Output the [X, Y] coordinate of the center of the cell containing the given text.  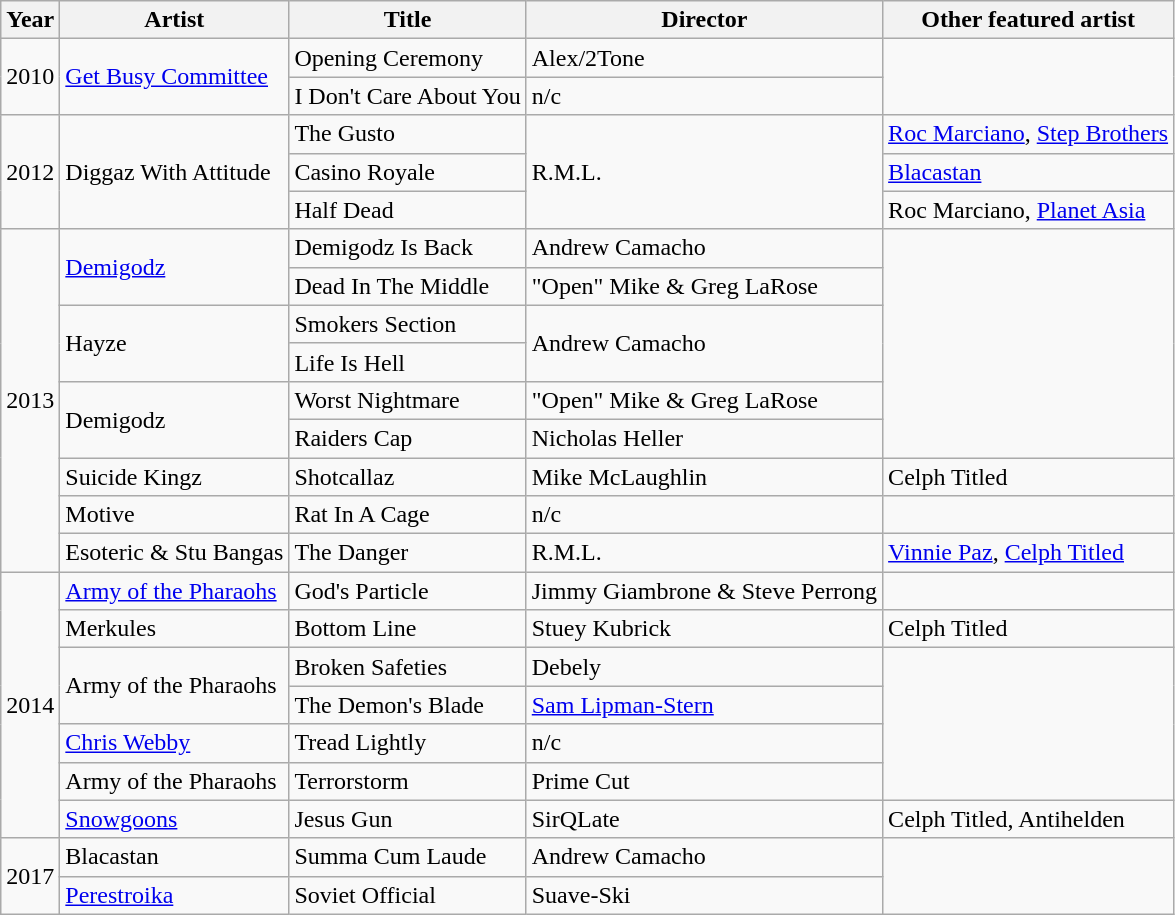
Diggaz With Attitude [174, 172]
Title [408, 20]
Celph Titled, Antihelden [1028, 819]
Soviet Official [408, 895]
The Demon's Blade [408, 705]
Suave-Ski [704, 895]
Suicide Kingz [174, 477]
Prime Cut [704, 781]
Opening Ceremony [408, 58]
Rat In A Cage [408, 515]
Broken Safeties [408, 667]
Half Dead [408, 210]
Year [30, 20]
2014 [30, 705]
Raiders Cap [408, 438]
Motive [174, 515]
Demigodz Is Back [408, 248]
Director [704, 20]
Snowgoons [174, 819]
Stuey Kubrick [704, 629]
Alex/2Tone [704, 58]
Chris Webby [174, 743]
Terrorstorm [408, 781]
Mike McLaughlin [704, 477]
Jimmy Giambrone & Steve Perrong [704, 591]
Get Busy Committee [174, 77]
I Don't Care About You [408, 96]
Dead In The Middle [408, 286]
Esoteric & Stu Bangas [174, 553]
The Gusto [408, 134]
2017 [30, 876]
Casino Royale [408, 172]
Roc Marciano, Step Brothers [1028, 134]
Smokers Section [408, 324]
Shotcallaz [408, 477]
Summa Cum Laude [408, 857]
The Danger [408, 553]
Artist [174, 20]
Worst Nightmare [408, 400]
Jesus Gun [408, 819]
Sam Lipman-Stern [704, 705]
Other featured artist [1028, 20]
Perestroika [174, 895]
Tread Lightly [408, 743]
Bottom Line [408, 629]
2010 [30, 77]
Hayze [174, 343]
Life Is Hell [408, 362]
SirQLate [704, 819]
God's Particle [408, 591]
Nicholas Heller [704, 438]
Debely [704, 667]
2012 [30, 172]
Vinnie Paz, Celph Titled [1028, 553]
Roc Marciano, Planet Asia [1028, 210]
2013 [30, 400]
Merkules [174, 629]
